Extract the (X, Y) coordinate from the center of the cell holding the provided text.  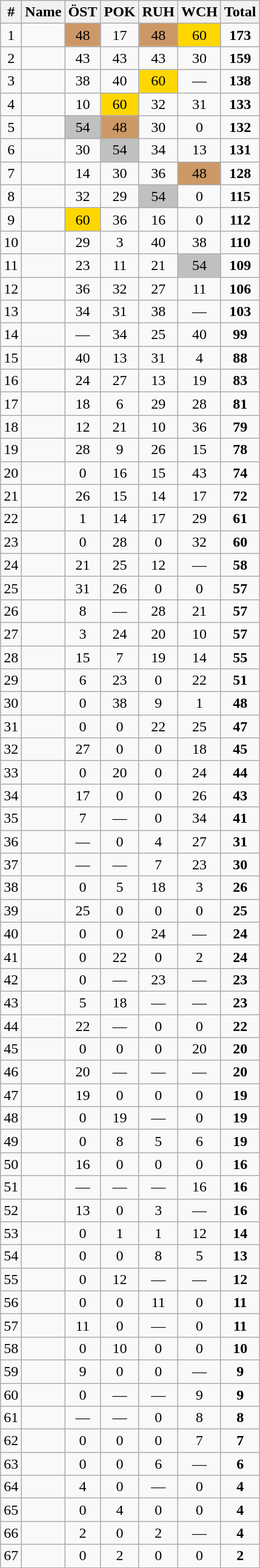
109 (240, 265)
159 (240, 58)
ÖST (82, 12)
Total (240, 12)
72 (240, 496)
65 (11, 1510)
81 (240, 404)
56 (11, 1302)
39 (11, 911)
79 (240, 427)
173 (240, 35)
128 (240, 173)
88 (240, 358)
Name (44, 12)
106 (240, 289)
138 (240, 81)
52 (11, 1210)
35 (11, 819)
99 (240, 335)
42 (11, 980)
103 (240, 312)
WCH (199, 12)
53 (11, 1233)
132 (240, 127)
133 (240, 104)
74 (240, 473)
67 (11, 1556)
50 (11, 1164)
33 (11, 772)
POK (120, 12)
131 (240, 150)
64 (11, 1487)
115 (240, 196)
83 (240, 381)
37 (11, 865)
49 (11, 1141)
46 (11, 1072)
# (11, 12)
110 (240, 242)
63 (11, 1464)
RUH (158, 12)
112 (240, 219)
62 (11, 1441)
78 (240, 450)
59 (11, 1371)
66 (11, 1533)
